Identify which cell holds the provided text, then report its [X, Y] central coordinate. 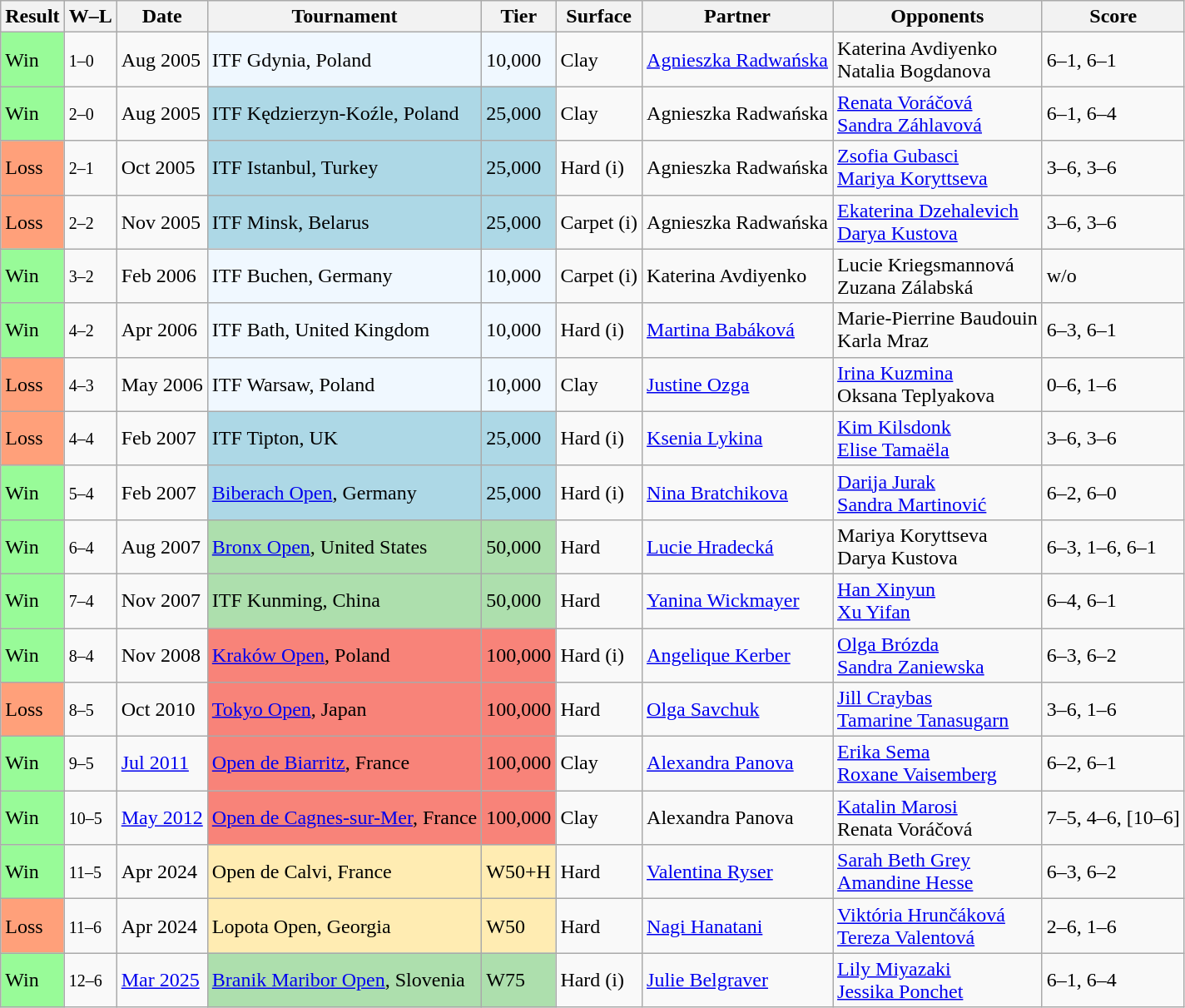
Yanina Wickmayer [737, 601]
Nov 2008 [161, 654]
Score [1113, 17]
Jul 2011 [161, 764]
Date [161, 17]
May 2012 [161, 817]
ITF Kunming, China [345, 601]
8–4 [90, 654]
Lily Miyazaki Jessika Ponchet [938, 981]
Angelique Kerber [737, 654]
Aug 2007 [161, 546]
10–5 [90, 817]
W50+H [519, 872]
Katalin Marosi Renata Voráčová [938, 817]
Han Xinyun Xu Yifan [938, 601]
Nov 2007 [161, 601]
Ekaterina Dzehalevich Darya Kustova [938, 221]
Tier [519, 17]
4–2 [90, 330]
ITF Tipton, UK [345, 438]
8–5 [90, 709]
Branik Maribor Open, Slovenia [345, 981]
4–3 [90, 385]
6–1, 6–1 [1113, 60]
1–0 [90, 60]
Martina Babáková [737, 330]
6–3, 6–1 [1113, 330]
Ksenia Lykina [737, 438]
6–2, 6–0 [1113, 493]
5–4 [90, 493]
Surface [599, 17]
Apr 2006 [161, 330]
W75 [519, 981]
6–3, 1–6, 6–1 [1113, 546]
Lopota Open, Georgia [345, 926]
3–2 [90, 276]
Oct 2010 [161, 709]
ITF Warsaw, Poland [345, 385]
Tournament [345, 17]
ITF Kędzierzyn-Koźle, Poland [345, 113]
Open de Biarritz, France [345, 764]
2–0 [90, 113]
Kraków Open, Poland [345, 654]
11–6 [90, 926]
Jill Craybas Tamarine Tanasugarn [938, 709]
6–4, 6–1 [1113, 601]
Sarah Beth Grey Amandine Hesse [938, 872]
ITF Istanbul, Turkey [345, 168]
Zsofia Gubasci Mariya Koryttseva [938, 168]
Lucie Hradecká [737, 546]
3–6, 1–6 [1113, 709]
Viktória Hrunčáková Tereza Valentová [938, 926]
Erika Sema Roxane Vaisemberg [938, 764]
May 2006 [161, 385]
0–6, 1–6 [1113, 385]
Biberach Open, Germany [345, 493]
Partner [737, 17]
Mar 2025 [161, 981]
Open de Calvi, France [345, 872]
2–6, 1–6 [1113, 926]
Justine Ozga [737, 385]
Opponents [938, 17]
Mariya Koryttseva Darya Kustova [938, 546]
Bronx Open, United States [345, 546]
Marie-Pierrine Baudouin Karla Mraz [938, 330]
W50 [519, 926]
Katerina Avdiyenko [737, 276]
Valentina Ryser [737, 872]
Result [32, 17]
9–5 [90, 764]
Nina Bratchikova [737, 493]
Julie Belgraver [737, 981]
2–1 [90, 168]
7–5, 4–6, [10–6] [1113, 817]
11–5 [90, 872]
4–4 [90, 438]
ITF Minsk, Belarus [345, 221]
2–2 [90, 221]
12–6 [90, 981]
Nov 2005 [161, 221]
ITF Bath, United Kingdom [345, 330]
ITF Gdynia, Poland [345, 60]
Renata Voráčová Sandra Záhlavová [938, 113]
6–2, 6–1 [1113, 764]
Katerina Avdiyenko Natalia Bogdanova [938, 60]
Irina Kuzmina Oksana Teplyakova [938, 385]
Oct 2005 [161, 168]
Darija Jurak Sandra Martinović [938, 493]
Olga Brózda Sandra Zaniewska [938, 654]
Olga Savchuk [737, 709]
Nagi Hanatani [737, 926]
w/o [1113, 276]
7–4 [90, 601]
Open de Cagnes-sur-Mer, France [345, 817]
Lucie Kriegsmannová Zuzana Zálabská [938, 276]
Tokyo Open, Japan [345, 709]
W–L [90, 17]
ITF Buchen, Germany [345, 276]
Feb 2006 [161, 276]
Kim Kilsdonk Elise Tamaëla [938, 438]
6–4 [90, 546]
